Extract the [x, y] coordinate from the center of the cell holding the provided text.  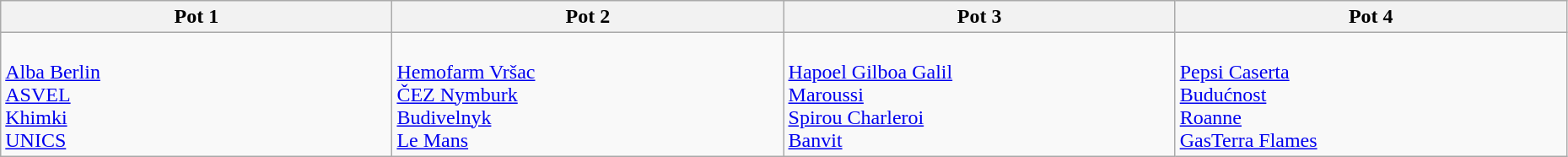
Hemofarm Vršac ČEZ Nymburk Budivelnyk Le Mans [588, 95]
Pot 4 [1371, 17]
Pepsi Caserta Budućnost Roanne GasTerra Flames [1371, 95]
Pot 1 [197, 17]
Hapoel Gilboa Galil Maroussi Spirou Charleroi Banvit [979, 95]
Pot 2 [588, 17]
Pot 3 [979, 17]
Alba Berlin ASVEL Khimki UNICS [197, 95]
